Return the [x, y] coordinate for the center point of the cell that contains the specified text.  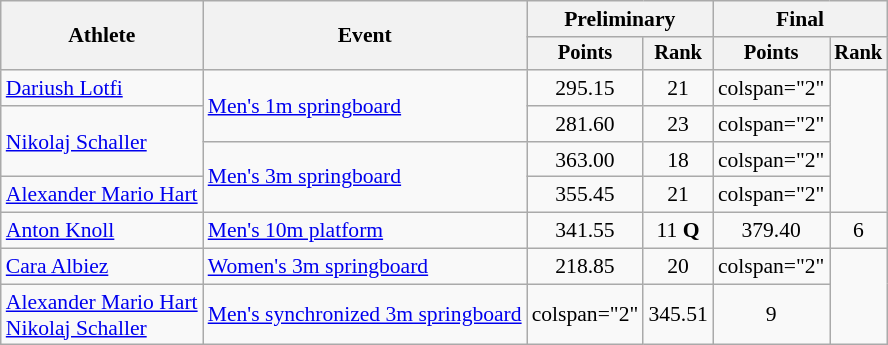
345.51 [678, 314]
Men's 10m platform [365, 231]
Athlete [102, 36]
Alexander Mario Hart [102, 195]
Event [365, 36]
9 [772, 314]
Alexander Mario HartNikolaj Schaller [102, 314]
Women's 3m springboard [365, 267]
379.40 [772, 231]
Anton Knoll [102, 231]
341.55 [586, 231]
20 [678, 267]
355.45 [586, 195]
295.15 [586, 88]
363.00 [586, 160]
218.85 [586, 267]
Final [800, 19]
Men's 3m springboard [365, 178]
Men's synchronized 3m springboard [365, 314]
18 [678, 160]
6 [859, 231]
Cara Albiez [102, 267]
281.60 [586, 124]
11 Q [678, 231]
Men's 1m springboard [365, 106]
Preliminary [620, 19]
Dariush Lotfi [102, 88]
Nikolaj Schaller [102, 142]
23 [678, 124]
